Search for the cell housing the specified text and yield its [X, Y] center coordinate. 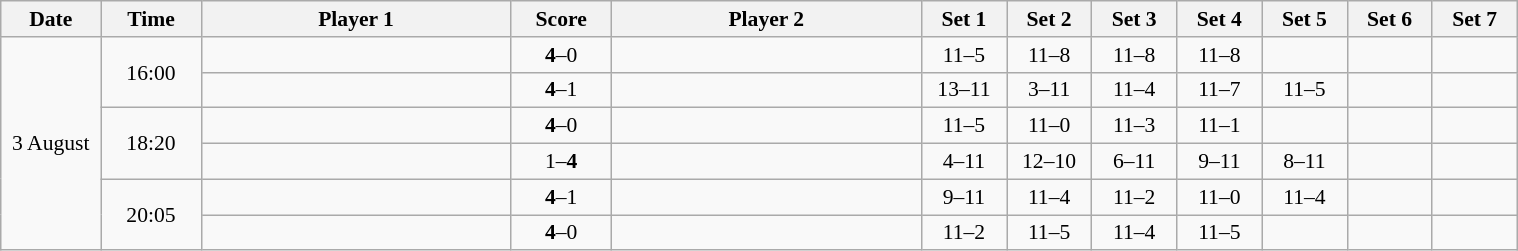
Set 7 [1474, 19]
8–11 [1304, 162]
Set 3 [1134, 19]
3–11 [1048, 90]
Set 5 [1304, 19]
Date [51, 19]
Set 1 [964, 19]
11–3 [1134, 126]
4–11 [964, 162]
11–1 [1220, 126]
13–11 [964, 90]
20:05 [151, 214]
12–10 [1048, 162]
6–11 [1134, 162]
Time [151, 19]
Set 4 [1220, 19]
Player 1 [356, 19]
Score [561, 19]
16:00 [151, 72]
11–7 [1220, 90]
Set 6 [1390, 19]
18:20 [151, 144]
Set 2 [1048, 19]
Player 2 [766, 19]
3 August [51, 144]
1–4 [561, 162]
